Pinpoint the cell where the given text exists, returning its (x, y) midpoint coordinate. 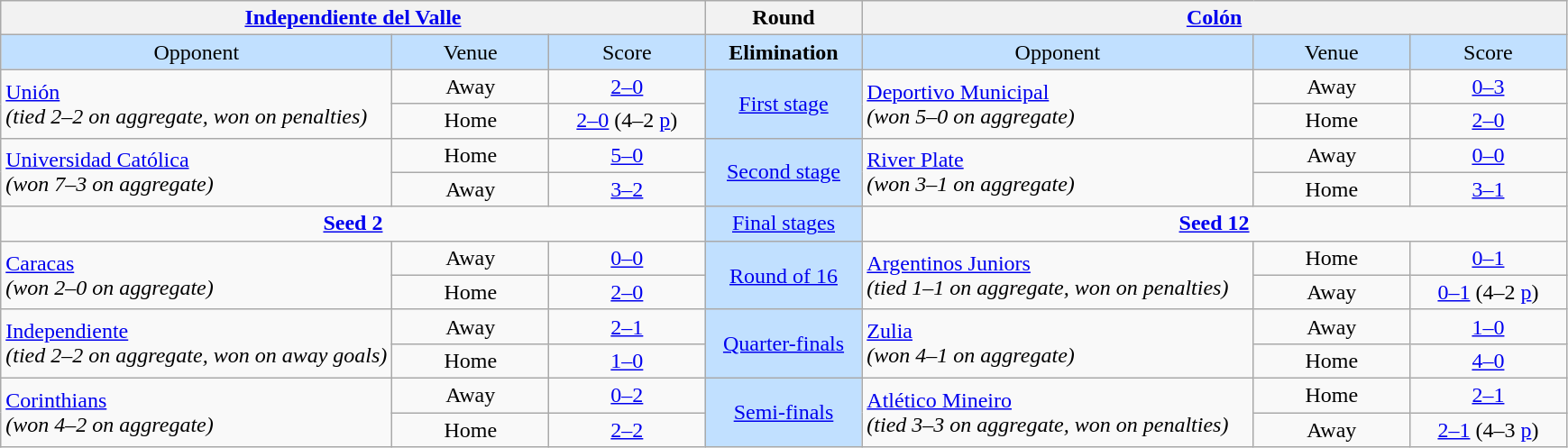
0–3 (1489, 87)
Independiente del Valle (353, 18)
0–1 (1489, 258)
Round (784, 18)
Zulia(won 4–1 on aggregate) (1058, 343)
Atlético Mineiro(tied 3–3 on aggregate, won on penalties) (1058, 412)
Corinthians(won 4–2 on aggregate) (197, 412)
Seed 12 (1214, 224)
5–0 (628, 155)
Independiente(tied 2–2 on aggregate, won on away goals) (197, 343)
Second stage (784, 172)
Final stages (784, 224)
Universidad Católica(won 7–3 on aggregate) (197, 172)
Quarter-finals (784, 343)
Round of 16 (784, 275)
Colón (1214, 18)
Unión(tied 2–2 on aggregate, won on penalties) (197, 104)
Elimination (784, 52)
2–1 (4–3 p) (1489, 430)
First stage (784, 104)
Deportivo Municipal(won 5–0 on aggregate) (1058, 104)
Seed 2 (353, 224)
4–0 (1489, 361)
0–1 (4–2 p) (1489, 292)
River Plate(won 3–1 on aggregate) (1058, 172)
Caracas(won 2–0 on aggregate) (197, 275)
Argentinos Juniors(tied 1–1 on aggregate, won on penalties) (1058, 275)
2–0 (4–2 p) (628, 121)
3–1 (1489, 189)
3–2 (628, 189)
2–2 (628, 430)
Semi-finals (784, 412)
0–2 (628, 395)
